Identify which cell holds the provided text, then report its (x, y) central coordinate. 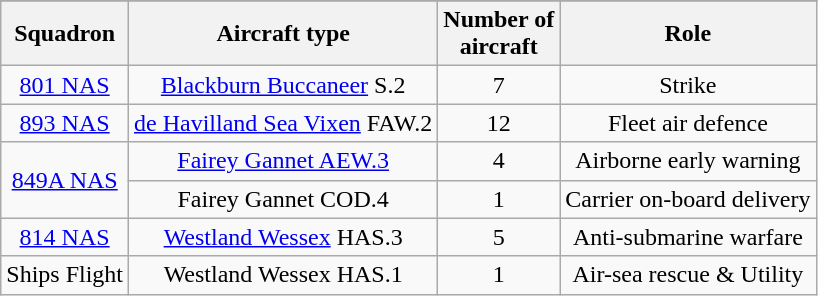
7 (499, 85)
Number ofaircraft (499, 34)
814 NAS (65, 237)
Ships Flight (65, 275)
Role (688, 34)
Airborne early warning (688, 161)
Westland Wessex HAS.1 (284, 275)
849A NAS (65, 180)
Anti-submarine warfare (688, 237)
12 (499, 123)
Aircraft type (284, 34)
4 (499, 161)
Squadron (65, 34)
Carrier on-board delivery (688, 199)
Fairey Gannet COD.4 (284, 199)
801 NAS (65, 85)
5 (499, 237)
de Havilland Sea Vixen FAW.2 (284, 123)
893 NAS (65, 123)
Air-sea rescue & Utility (688, 275)
Fleet air defence (688, 123)
Strike (688, 85)
Westland Wessex HAS.3 (284, 237)
Blackburn Buccaneer S.2 (284, 85)
Fairey Gannet AEW.3 (284, 161)
